Capture the cell that displays the provided text and extract its (X, Y) central coordinate. 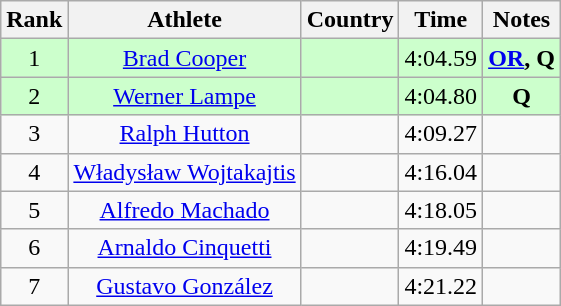
3 (34, 134)
Time (441, 20)
Notes (522, 20)
Ralph Hutton (184, 134)
4:04.80 (441, 96)
4:18.05 (441, 210)
4:21.22 (441, 286)
Gustavo González (184, 286)
4:16.04 (441, 172)
Brad Cooper (184, 58)
Country (350, 20)
Rank (34, 20)
1 (34, 58)
Werner Lampe (184, 96)
Athlete (184, 20)
5 (34, 210)
6 (34, 248)
7 (34, 286)
Alfredo Machado (184, 210)
4:19.49 (441, 248)
Arnaldo Cinquetti (184, 248)
Władysław Wojtakajtis (184, 172)
4:04.59 (441, 58)
4 (34, 172)
2 (34, 96)
Q (522, 96)
4:09.27 (441, 134)
OR, Q (522, 58)
